Determine the [X, Y] coordinate at the center of the cell enclosing the given text.  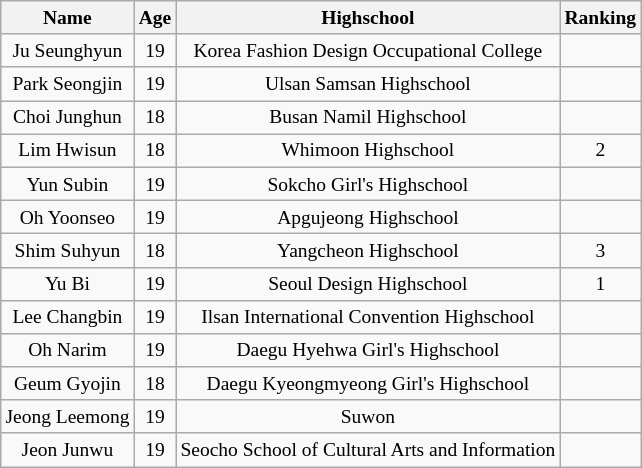
Whimoon Highschool [368, 150]
Lee Changbin [68, 316]
Age [155, 18]
Yun Subin [68, 184]
Ulsan Samsan Highschool [368, 84]
Ilsan International Convention Highschool [368, 316]
Daegu Hyehwa Girl's Highschool [368, 350]
Apgujeong Highschool [368, 216]
Name [68, 18]
Seocho School of Cultural Arts and Information [368, 450]
Yangcheon Highschool [368, 250]
Seoul Design Highschool [368, 284]
Yu Bi [68, 284]
Korea Fashion Design Occupational College [368, 50]
Sokcho Girl's Highschool [368, 184]
Choi Junghun [68, 118]
Jeong Leemong [68, 416]
2 [600, 150]
Park Seongjin [68, 84]
Busan Namil Highschool [368, 118]
Geum Gyojin [68, 384]
Highschool [368, 18]
Lim Hwisun [68, 150]
1 [600, 284]
Ranking [600, 18]
Ju Seunghyun [68, 50]
Jeon Junwu [68, 450]
Oh Narim [68, 350]
Suwon [368, 416]
Oh Yoonseo [68, 216]
Daegu Kyeongmyeong Girl's Highschool [368, 384]
Shim Suhyun [68, 250]
3 [600, 250]
